Provide the [X, Y] coordinate of the cell's center where the given text is located.  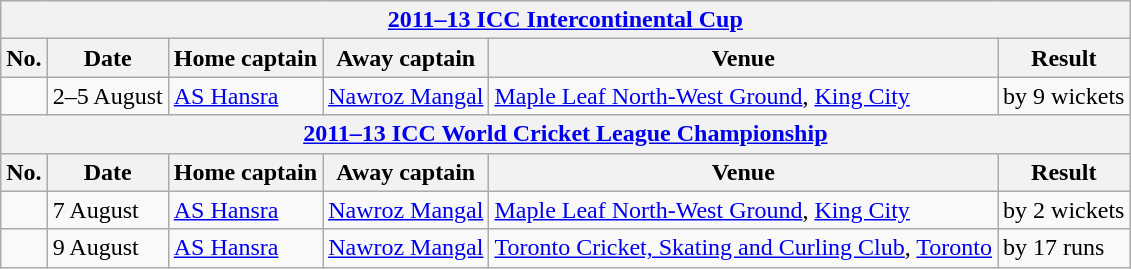
7 August [108, 210]
2–5 August [108, 96]
by 17 runs [1064, 248]
by 9 wickets [1064, 96]
9 August [108, 248]
by 2 wickets [1064, 210]
Toronto Cricket, Skating and Curling Club, Toronto [744, 248]
2011–13 ICC World Cricket League Championship [566, 134]
2011–13 ICC Intercontinental Cup [566, 20]
